Extract the [X, Y] coordinate from the center of the cell holding the provided text.  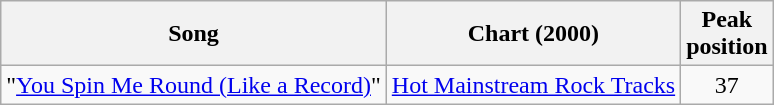
Hot Mainstream Rock Tracks [533, 85]
"You Spin Me Round (Like a Record)" [194, 85]
Song [194, 34]
37 [727, 85]
Peakposition [727, 34]
Chart (2000) [533, 34]
